For the text-containing cell, return its midpoint in [X, Y] coordinate format. 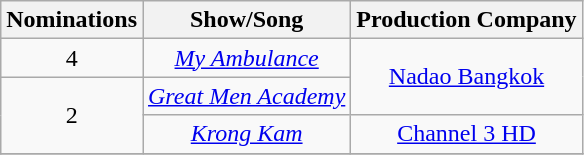
Show/Song [246, 20]
Channel 3 HD [466, 134]
Production Company [466, 20]
2 [72, 115]
Nominations [72, 20]
Krong Kam [246, 134]
Great Men Academy [246, 96]
4 [72, 58]
My Ambulance [246, 58]
Nadao Bangkok [466, 77]
